Search for the cell housing the specified text and yield its (X, Y) center coordinate. 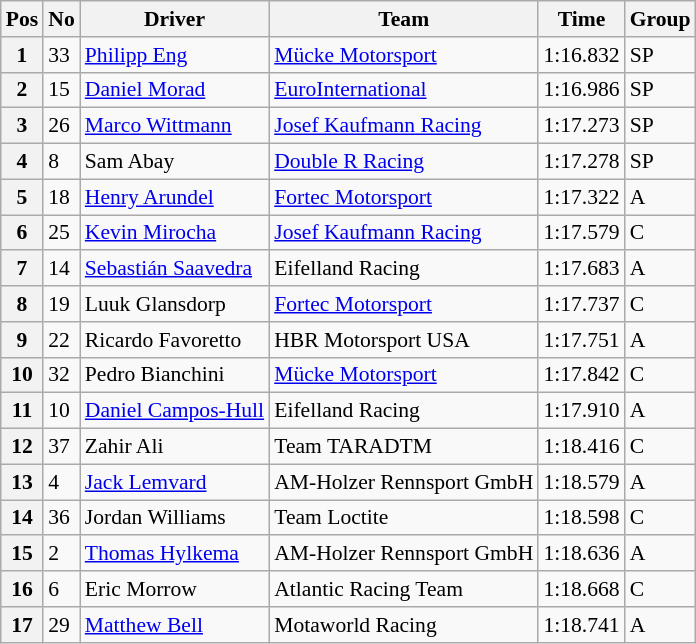
5 (22, 197)
Team Loctite (404, 518)
3 (22, 126)
Zahir Ali (174, 447)
Henry Arundel (174, 197)
29 (62, 625)
25 (62, 233)
Philipp Eng (174, 55)
HBR Motorsport USA (404, 340)
1:18.668 (581, 589)
Double R Racing (404, 162)
Ricardo Favoretto (174, 340)
1:18.416 (581, 447)
1:17.683 (581, 269)
Group (660, 19)
Time (581, 19)
1:17.322 (581, 197)
1:17.842 (581, 375)
Daniel Campos-Hull (174, 411)
Pos (22, 19)
1:16.986 (581, 90)
1:18.598 (581, 518)
Team (404, 19)
No (62, 19)
Driver (174, 19)
Atlantic Racing Team (404, 589)
1:16.832 (581, 55)
1 (22, 55)
1:17.910 (581, 411)
1:17.273 (581, 126)
Pedro Bianchini (174, 375)
1:18.741 (581, 625)
1:17.278 (581, 162)
36 (62, 518)
Marco Wittmann (174, 126)
1:17.737 (581, 304)
Luuk Glansdorp (174, 304)
1:18.636 (581, 554)
Daniel Morad (174, 90)
19 (62, 304)
Jordan Williams (174, 518)
Motaworld Racing (404, 625)
16 (22, 589)
1:17.579 (581, 233)
33 (62, 55)
1:17.751 (581, 340)
Jack Lemvard (174, 482)
22 (62, 340)
Thomas Hylkema (174, 554)
18 (62, 197)
12 (22, 447)
Matthew Bell (174, 625)
1:18.579 (581, 482)
13 (22, 482)
Sebastián Saavedra (174, 269)
Eric Morrow (174, 589)
Team TARADTM (404, 447)
11 (22, 411)
Sam Abay (174, 162)
32 (62, 375)
9 (22, 340)
26 (62, 126)
EuroInternational (404, 90)
7 (22, 269)
17 (22, 625)
Kevin Mirocha (174, 233)
37 (62, 447)
